Provide the (x, y) coordinate of the cell's center where the given text is located.  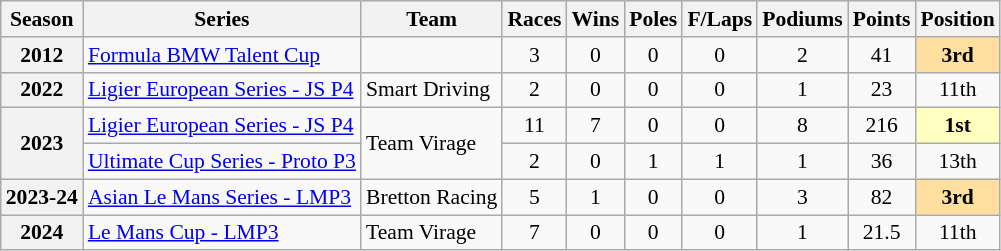
Ultimate Cup Series - Proto P3 (222, 162)
82 (882, 197)
11 (534, 126)
23 (882, 90)
1st (957, 126)
Season (42, 19)
Team (432, 19)
Smart Driving (432, 90)
Le Mans Cup - LMP3 (222, 233)
216 (882, 126)
Races (534, 19)
41 (882, 55)
Wins (595, 19)
Points (882, 19)
Formula BMW Talent Cup (222, 55)
13th (957, 162)
2012 (42, 55)
Poles (653, 19)
2022 (42, 90)
2023 (42, 144)
8 (802, 126)
Podiums (802, 19)
F/Laps (720, 19)
Series (222, 19)
Asian Le Mans Series - LMP3 (222, 197)
21.5 (882, 233)
5 (534, 197)
Position (957, 19)
2024 (42, 233)
2023-24 (42, 197)
Bretton Racing (432, 197)
36 (882, 162)
